Identify which cell holds the provided text, then report its [X, Y] central coordinate. 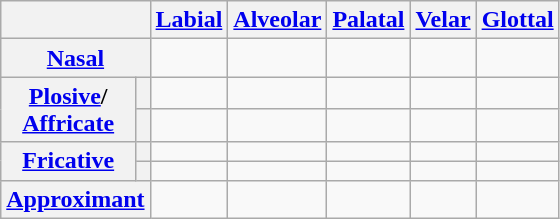
Glottal [518, 20]
Alveolar [278, 20]
Velar [443, 20]
Approximant [76, 199]
Plosive/Affricate [68, 110]
Palatal [368, 20]
Labial [189, 20]
Fricative [68, 161]
Nasal [76, 58]
